Return the (X, Y) coordinate for the center point of the cell that contains the specified text.  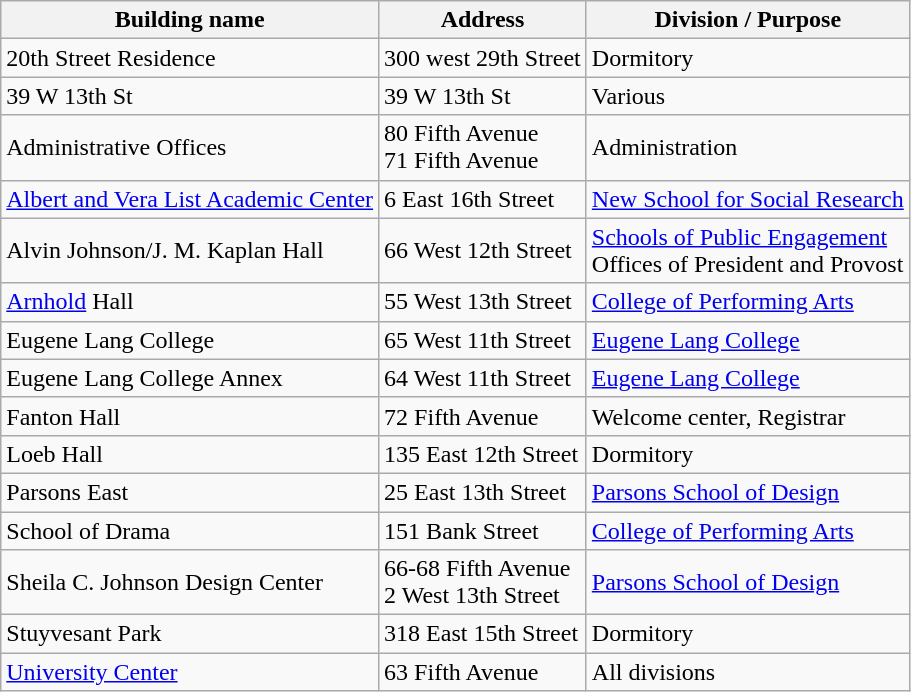
66-68 Fifth Avenue2 West 13th Street (483, 582)
300 west 29th Street (483, 58)
Schools of Public EngagementOffices of President and Provost (748, 250)
66 West 12th Street (483, 250)
80 Fifth Avenue71 Fifth Avenue (483, 148)
All divisions (748, 672)
72 Fifth Avenue (483, 416)
Sheila C. Johnson Design Center (190, 582)
25 East 13th Street (483, 492)
Parsons East (190, 492)
Albert and Vera List Academic Center (190, 199)
64 West 11th Street (483, 378)
55 West 13th Street (483, 302)
Administrative Offices (190, 148)
Building name (190, 20)
151 Bank Street (483, 531)
New School for Social Research (748, 199)
20th Street Residence (190, 58)
318 East 15th Street (483, 634)
Arnhold Hall (190, 302)
65 West 11th Street (483, 340)
Division / Purpose (748, 20)
6 East 16th Street (483, 199)
School of Drama (190, 531)
Welcome center, Registrar (748, 416)
Alvin Johnson/J. M. Kaplan Hall (190, 250)
Address (483, 20)
135 East 12th Street (483, 454)
Eugene Lang College Annex (190, 378)
University Center (190, 672)
Stuyvesant Park (190, 634)
Administration (748, 148)
Various (748, 96)
Loeb Hall (190, 454)
Fanton Hall (190, 416)
63 Fifth Avenue (483, 672)
